Pinpoint the cell where the given text exists, returning its [x, y] midpoint coordinate. 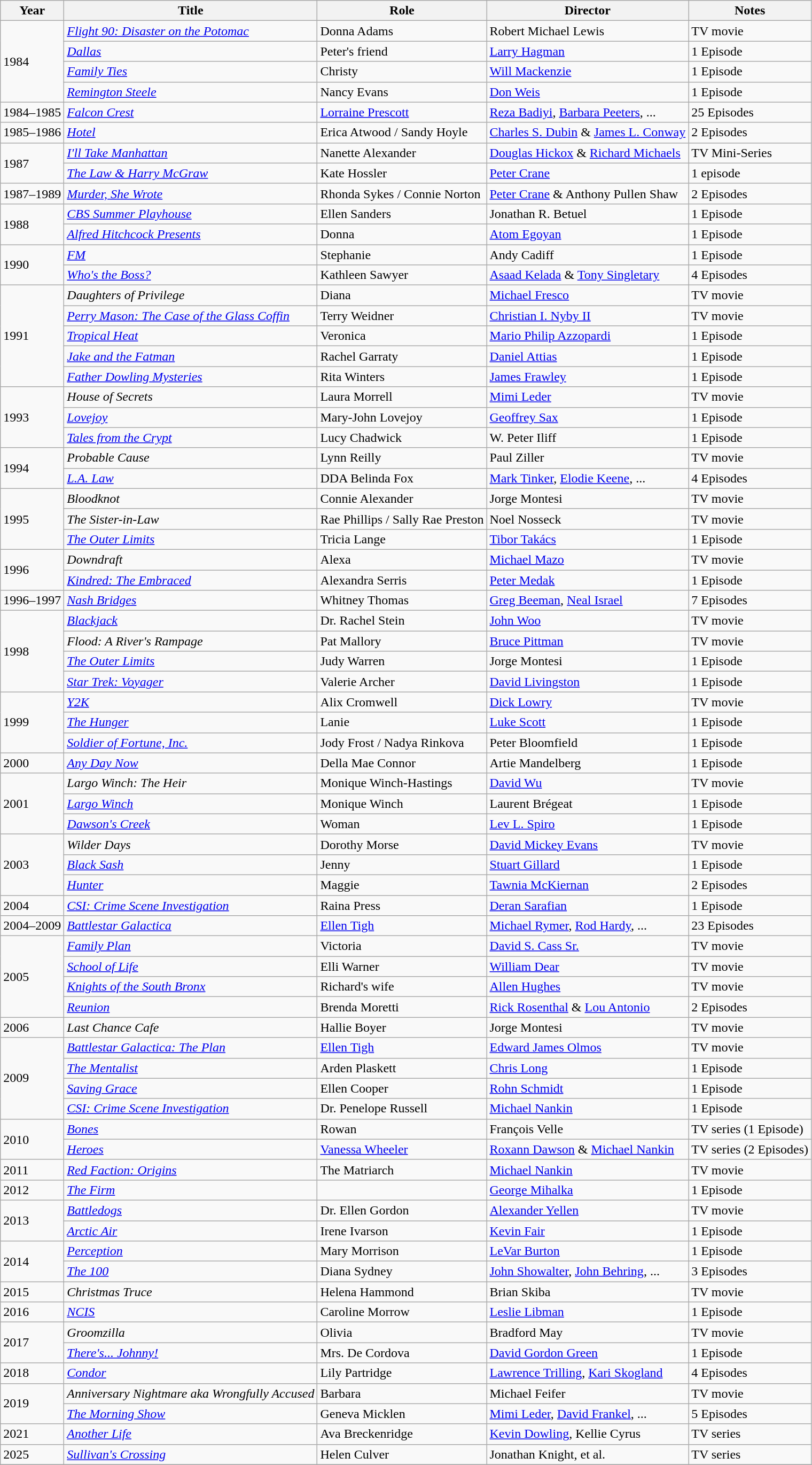
TV Mini-Series [750, 153]
Dorothy Morse [402, 844]
Battlestar Galactica [191, 926]
FM [191, 255]
Nancy Evans [402, 92]
Stuart Gillard [588, 864]
House of Secrets [191, 397]
Irene Ivarson [402, 1230]
Brian Skiba [588, 1292]
Robert Michael Lewis [588, 31]
Perception [191, 1251]
Red Faction: Origins [191, 1170]
Who's the Boss? [191, 275]
2011 [32, 1170]
Helena Hammond [402, 1292]
Elli Warner [402, 967]
Mario Philip Azzopardi [588, 336]
2006 [32, 1027]
Tibor Takács [588, 539]
Anniversary Nightmare aka Wrongfully Accused [191, 1393]
Donna Adams [402, 31]
The 100 [191, 1272]
Charles S. Dubin & James L. Conway [588, 133]
Alexa [402, 559]
Dick Lowry [588, 702]
Dr. Penelope Russell [402, 1109]
Monique Winch [402, 804]
Battledogs [191, 1210]
School of Life [191, 967]
Reunion [191, 1007]
Dallas [191, 51]
Ellen Cooper [402, 1088]
Della Mae Connor [402, 763]
Saving Grace [191, 1088]
I'll Take Manhattan [191, 153]
Reza Badiyi, Barbara Peeters, ... [588, 112]
2015 [32, 1292]
DDA Belinda Fox [402, 478]
Paul Ziller [588, 458]
Flight 90: Disaster on the Potomac [191, 31]
Diana [402, 295]
Terry Weidner [402, 316]
Rohn Schmidt [588, 1088]
1991 [32, 336]
5 Episodes [750, 1414]
2003 [32, 864]
Perry Mason: The Case of the Glass Coffin [191, 316]
LeVar Burton [588, 1251]
Mimi Leder, David Frankel, ... [588, 1414]
Valerie Archer [402, 682]
Victoria [402, 946]
2009 [32, 1078]
1990 [32, 265]
Michael Fresco [588, 295]
Daughters of Privilege [191, 295]
The Sister-in-Law [191, 519]
3 Episodes [750, 1272]
The Hunger [191, 722]
Roxann Dawson & Michael Nankin [588, 1149]
1996–1997 [32, 601]
Heroes [191, 1149]
2021 [32, 1434]
Lily Partridge [402, 1373]
David Wu [588, 783]
2001 [32, 804]
TV series (2 Episodes) [750, 1149]
1 episode [750, 173]
Lovejoy [191, 417]
Condor [191, 1373]
Maggie [402, 885]
2004–2009 [32, 926]
Ava Breckenridge [402, 1434]
Tropical Heat [191, 336]
Lucy Chadwick [402, 438]
23 Episodes [750, 926]
Peter Medak [588, 580]
Peter Crane [588, 173]
Laurent Brégeat [588, 804]
Groomzilla [191, 1332]
Peter Bloomfield [588, 743]
Star Trek: Voyager [191, 682]
Jonathan R. Betuel [588, 214]
The Matriarch [402, 1170]
Dawson's Creek [191, 824]
1994 [32, 468]
Pat Mallory [402, 641]
Hallie Boyer [402, 1027]
Kevin Dowling, Kellie Cyrus [588, 1434]
Lanie [402, 722]
Whitney Thomas [402, 601]
2016 [32, 1312]
Hunter [191, 885]
Jake and the Fatman [191, 356]
Soldier of Fortune, Inc. [191, 743]
Brenda Moretti [402, 1007]
1987 [32, 163]
Probable Cause [191, 458]
James Frawley [588, 377]
1993 [32, 417]
7 Episodes [750, 601]
Jenny [402, 864]
Richard's wife [402, 987]
Flood: A River's Rampage [191, 641]
Title [191, 11]
Largo Winch: The Heir [191, 783]
1996 [32, 570]
Kindred: The Embraced [191, 580]
Bloodknot [191, 498]
Alix Cromwell [402, 702]
There's... Johnny! [191, 1353]
Nash Bridges [191, 601]
Last Chance Cafe [191, 1027]
Murder, She Wrote [191, 193]
Will Mackenzie [588, 72]
George Mihalka [588, 1190]
Mary-John Lovejoy [402, 417]
2014 [32, 1261]
Lorraine Prescott [402, 112]
2025 [32, 1454]
Rita Winters [402, 377]
Diana Sydney [402, 1272]
Michael Rymer, Rod Hardy, ... [588, 926]
Michael Feifer [588, 1393]
Kevin Fair [588, 1230]
Alexandra Serris [402, 580]
1988 [32, 224]
Douglas Hickox & Richard Michaels [588, 153]
Geoffrey Sax [588, 417]
Laura Morrell [402, 397]
2013 [32, 1220]
Y2K [191, 702]
Michael Mazo [588, 559]
The Mentalist [191, 1068]
Leslie Libman [588, 1312]
Ellen Sanders [402, 214]
Vanessa Wheeler [402, 1149]
Rick Rosenthal & Lou Antonio [588, 1007]
Barbara [402, 1393]
Helen Culver [402, 1454]
François Velle [588, 1129]
1987–1989 [32, 193]
Sullivan's Crossing [191, 1454]
2019 [32, 1404]
Mary Morrison [402, 1251]
2010 [32, 1139]
Dr. Rachel Stein [402, 621]
2017 [32, 1343]
Alexander Yellen [588, 1210]
1995 [32, 519]
Arden Plaskett [402, 1068]
Luke Scott [588, 722]
Nanette Alexander [402, 153]
Dr. Ellen Gordon [402, 1210]
Largo Winch [191, 804]
The Law & Harry McGraw [191, 173]
Asaad Kelada & Tony Singletary [588, 275]
David Livingston [588, 682]
Don Weis [588, 92]
Donna [402, 234]
2012 [32, 1190]
Lev L. Spiro [588, 824]
Role [402, 11]
Chris Long [588, 1068]
1998 [32, 651]
Caroline Morrow [402, 1312]
Father Dowling Mysteries [191, 377]
Olivia [402, 1332]
Another Life [191, 1434]
Artie Mandelberg [588, 763]
CBS Summer Playhouse [191, 214]
Kate Hossler [402, 173]
Allen Hughes [588, 987]
Tawnia McKiernan [588, 885]
TV series (1 Episode) [750, 1129]
Larry Hagman [588, 51]
Arctic Air [191, 1230]
Daniel Attias [588, 356]
Christmas Truce [191, 1292]
1999 [32, 722]
Kathleen Sawyer [402, 275]
Tales from the Crypt [191, 438]
Mark Tinker, Elodie Keene, ... [588, 478]
Remington Steele [191, 92]
Woman [402, 824]
Mimi Leder [588, 397]
L.A. Law [191, 478]
The Morning Show [191, 1414]
Wilder Days [191, 844]
Blackjack [191, 621]
The Firm [191, 1190]
1984 [32, 61]
Connie Alexander [402, 498]
David S. Cass Sr. [588, 946]
Christy [402, 72]
Battlestar Galactica: The Plan [191, 1048]
Noel Nosseck [588, 519]
Mrs. De Cordova [402, 1353]
Rae Phillips / Sally Rae Preston [402, 519]
Stephanie [402, 255]
2004 [32, 906]
Peter Crane & Anthony Pullen Shaw [588, 193]
Erica Atwood / Sandy Hoyle [402, 133]
Deran Sarafian [588, 906]
Edward James Olmos [588, 1048]
Jonathan Knight, et al. [588, 1454]
John Showalter, John Behring, ... [588, 1272]
Veronica [402, 336]
Raina Press [402, 906]
Bradford May [588, 1332]
25 Episodes [750, 112]
Monique Winch-Hastings [402, 783]
Andy Cadiff [588, 255]
2005 [32, 977]
1984–1985 [32, 112]
Christian I. Nyby II [588, 316]
Lawrence Trilling, Kari Skogland [588, 1373]
Notes [750, 11]
Family Ties [191, 72]
Geneva Micklen [402, 1414]
Rowan [402, 1129]
2000 [32, 763]
2018 [32, 1373]
Black Sash [191, 864]
Tricia Lange [402, 539]
Jody Frost / Nadya Rinkova [402, 743]
Family Plan [191, 946]
David Mickey Evans [588, 844]
Falcon Crest [191, 112]
Greg Beeman, Neal Israel [588, 601]
Judy Warren [402, 661]
David Gordon Green [588, 1353]
Any Day Now [191, 763]
Year [32, 11]
W. Peter Iliff [588, 438]
Rachel Garraty [402, 356]
Director [588, 11]
William Dear [588, 967]
Bones [191, 1129]
Rhonda Sykes / Connie Norton [402, 193]
Alfred Hitchcock Presents [191, 234]
Lynn Reilly [402, 458]
John Woo [588, 621]
NCIS [191, 1312]
Bruce Pittman [588, 641]
Knights of the South Bronx [191, 987]
Downdraft [191, 559]
Hotel [191, 133]
1985–1986 [32, 133]
Atom Egoyan [588, 234]
Peter's friend [402, 51]
